Capture the cell that displays the provided text and extract its (X, Y) central coordinate. 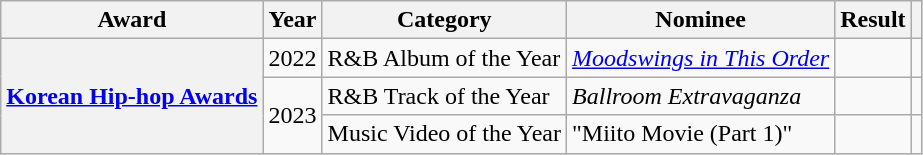
R&B Album of the Year (444, 58)
Korean Hip-hop Awards (132, 96)
2023 (292, 115)
R&B Track of the Year (444, 96)
Moodswings in This Order (701, 58)
2022 (292, 58)
Award (132, 20)
Ballroom Extravaganza (701, 96)
Nominee (701, 20)
Music Video of the Year (444, 134)
Result (873, 20)
"Miito Movie (Part 1)⁣" (701, 134)
Category (444, 20)
Year (292, 20)
